From the cell containing the given text, extract its center point as (X, Y) coordinate. 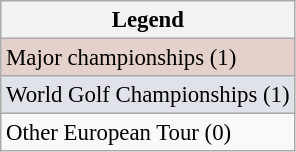
World Golf Championships (1) (148, 95)
Legend (148, 20)
Other European Tour (0) (148, 133)
Major championships (1) (148, 58)
